For the text-containing cell, return its midpoint in (X, Y) coordinate format. 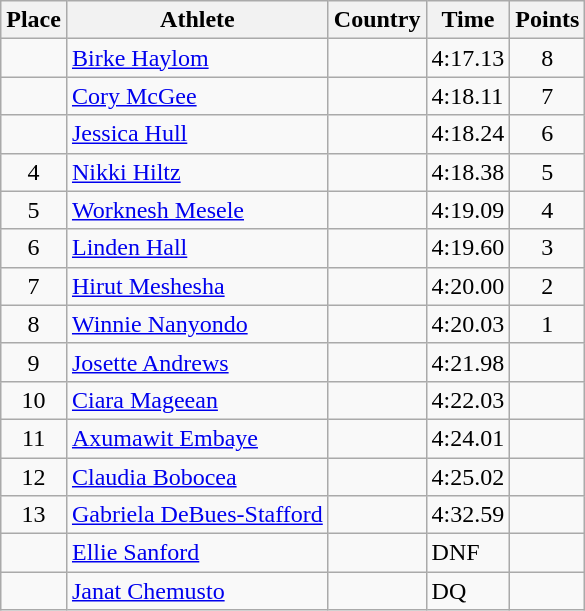
4:25.02 (468, 477)
Ellie Sanford (197, 553)
Claudia Bobocea (197, 477)
3 (548, 248)
Country (377, 20)
4:21.98 (468, 362)
12 (34, 477)
Points (548, 20)
Linden Hall (197, 248)
4:18.38 (468, 172)
Cory McGee (197, 96)
11 (34, 438)
Axumawit Embaye (197, 438)
4:20.03 (468, 324)
DNF (468, 553)
Birke Haylom (197, 58)
13 (34, 515)
9 (34, 362)
4:18.11 (468, 96)
4:20.00 (468, 286)
4:19.60 (468, 248)
Athlete (197, 20)
Janat Chemusto (197, 591)
Hirut Meshesha (197, 286)
DQ (468, 591)
Place (34, 20)
Worknesh Mesele (197, 210)
1 (548, 324)
2 (548, 286)
Ciara Mageean (197, 400)
4:19.09 (468, 210)
4:24.01 (468, 438)
4:17.13 (468, 58)
4:22.03 (468, 400)
Time (468, 20)
Nikki Hiltz (197, 172)
Josette Andrews (197, 362)
4:18.24 (468, 134)
Gabriela DeBues-Stafford (197, 515)
4:32.59 (468, 515)
10 (34, 400)
Winnie Nanyondo (197, 324)
Jessica Hull (197, 134)
